Identify which cell holds the provided text, then report its (x, y) central coordinate. 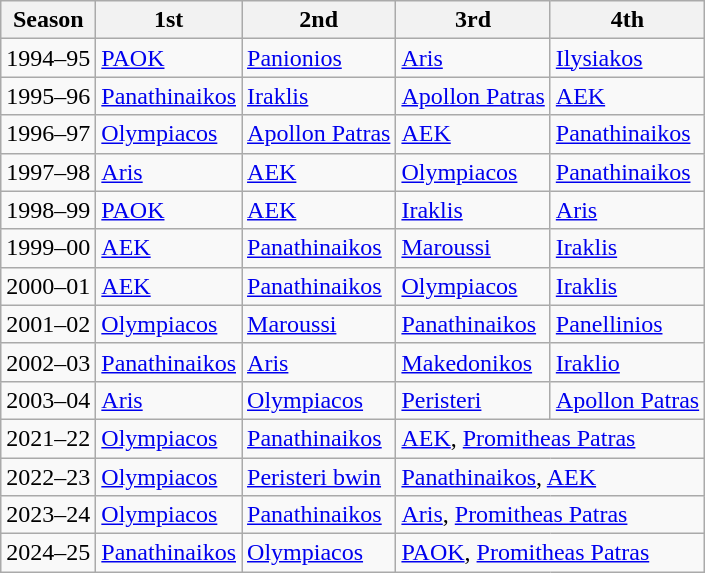
2023–24 (48, 515)
2001–02 (48, 324)
Season (48, 20)
1996–97 (48, 134)
Iraklio (627, 362)
Panathinaikos, AEK (550, 477)
Peristeri (473, 400)
1998–99 (48, 210)
1st (169, 20)
2024–25 (48, 553)
Panellinios (627, 324)
4th (627, 20)
2021–22 (48, 438)
1997–98 (48, 172)
2002–03 (48, 362)
3rd (473, 20)
1994–95 (48, 58)
1995–96 (48, 96)
PAOK, Promitheas Patras (550, 553)
Panionios (319, 58)
2022–23 (48, 477)
Ilysiakos (627, 58)
1999–00 (48, 248)
2000–01 (48, 286)
Peristeri bwin (319, 477)
AEK, Promitheas Patras (550, 438)
2003–04 (48, 400)
Makedonikos (473, 362)
Aris, Promitheas Patras (550, 515)
2nd (319, 20)
